Pinpoint the cell where the given text exists, returning its [x, y] midpoint coordinate. 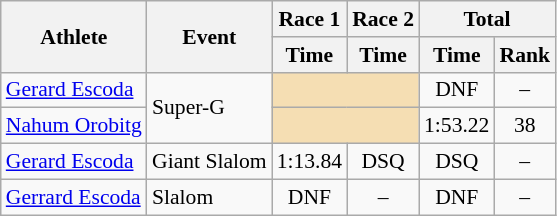
1:13.84 [310, 162]
Giant Slalom [210, 162]
Race 2 [383, 19]
Gerrard Escoda [74, 197]
38 [524, 126]
Super-G [210, 108]
Rank [524, 55]
Athlete [74, 36]
Nahum Orobitg [74, 126]
Slalom [210, 197]
Total [487, 19]
Event [210, 36]
Race 1 [310, 19]
1:53.22 [456, 126]
